Determine the (x, y) coordinate at the center of the cell enclosing the given text.  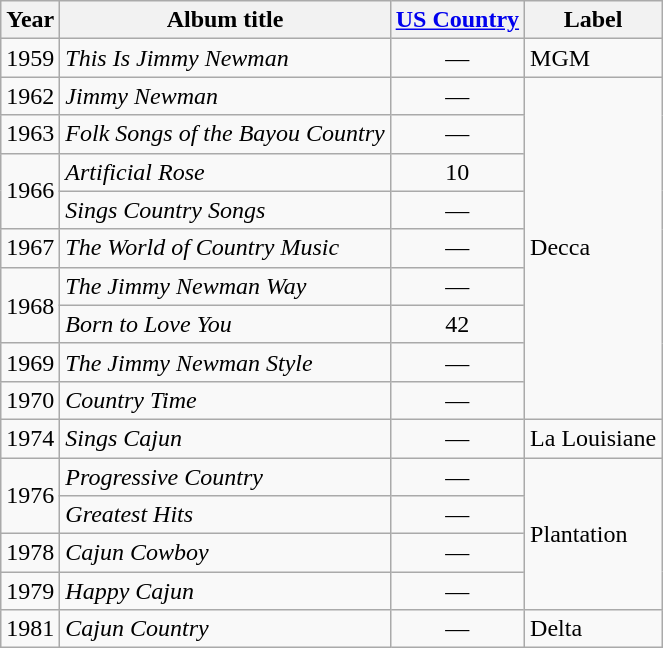
1976 (30, 496)
42 (457, 324)
Greatest Hits (225, 515)
Cajun Cowboy (225, 553)
US Country (457, 20)
Cajun Country (225, 629)
1966 (30, 191)
1969 (30, 362)
1974 (30, 438)
La Louisiane (594, 438)
10 (457, 172)
Artificial Rose (225, 172)
Label (594, 20)
MGM (594, 58)
Decca (594, 248)
Progressive Country (225, 477)
1967 (30, 248)
Happy Cajun (225, 591)
1962 (30, 96)
Sings Country Songs (225, 210)
1963 (30, 134)
1959 (30, 58)
Country Time (225, 400)
1968 (30, 305)
1978 (30, 553)
1979 (30, 591)
Sings Cajun (225, 438)
Folk Songs of the Bayou Country (225, 134)
1981 (30, 629)
Born to Love You (225, 324)
1970 (30, 400)
Album title (225, 20)
The Jimmy Newman Way (225, 286)
The Jimmy Newman Style (225, 362)
This Is Jimmy Newman (225, 58)
Year (30, 20)
Delta (594, 629)
Jimmy Newman (225, 96)
Plantation (594, 534)
The World of Country Music (225, 248)
